For the text-containing cell, return its midpoint in (X, Y) coordinate format. 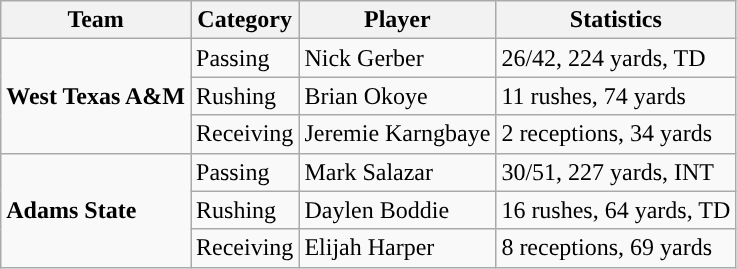
8 receptions, 69 yards (616, 248)
Category (244, 20)
30/51, 227 yards, INT (616, 172)
Mark Salazar (398, 172)
Daylen Boddie (398, 210)
26/42, 224 yards, TD (616, 58)
Brian Okoye (398, 96)
16 rushes, 64 yards, TD (616, 210)
Player (398, 20)
11 rushes, 74 yards (616, 96)
Nick Gerber (398, 58)
West Texas A&M (96, 96)
Elijah Harper (398, 248)
Team (96, 20)
Adams State (96, 210)
Jeremie Karngbaye (398, 134)
Statistics (616, 20)
2 receptions, 34 yards (616, 134)
